Scan for the cell matching the given text and deliver its (X, Y) coordinate at center. 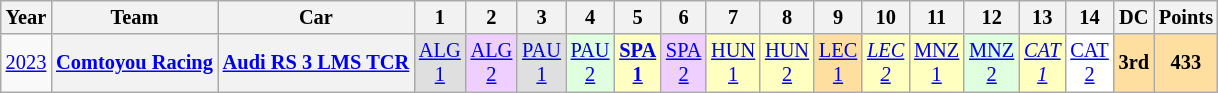
CAT1 (1042, 63)
13 (1042, 17)
12 (992, 17)
8 (787, 17)
LEC1 (838, 63)
LEC2 (886, 63)
10 (886, 17)
CAT2 (1089, 63)
1 (440, 17)
9 (838, 17)
Car (316, 17)
3 (542, 17)
PAU1 (542, 63)
MNZ2 (992, 63)
MNZ1 (936, 63)
DC (1134, 17)
Comtoyou Racing (134, 63)
2 (492, 17)
ALG1 (440, 63)
433 (1186, 63)
Audi RS 3 LMS TCR (316, 63)
2023 (26, 63)
PAU2 (590, 63)
Team (134, 17)
4 (590, 17)
7 (733, 17)
Year (26, 17)
14 (1089, 17)
SPA2 (684, 63)
6 (684, 17)
Points (1186, 17)
HUN2 (787, 63)
ALG2 (492, 63)
HUN1 (733, 63)
SPA1 (638, 63)
3rd (1134, 63)
11 (936, 17)
5 (638, 17)
